From the cell containing the given text, extract its center point as (x, y) coordinate. 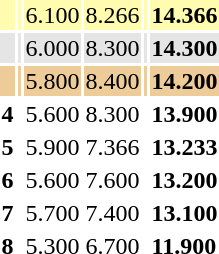
5.700 (52, 213)
8.400 (112, 81)
13.900 (184, 114)
4 (8, 114)
6.100 (52, 15)
8.266 (112, 15)
7 (8, 213)
6 (8, 180)
14.300 (184, 48)
13.100 (184, 213)
5.900 (52, 147)
5.800 (52, 81)
7.400 (112, 213)
7.366 (112, 147)
13.200 (184, 180)
14.366 (184, 15)
7.600 (112, 180)
14.200 (184, 81)
5 (8, 147)
13.233 (184, 147)
6.000 (52, 48)
